For the text-containing cell, return its midpoint in (X, Y) coordinate format. 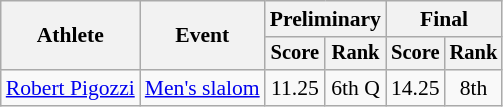
6th Q (356, 88)
11.25 (295, 88)
14.25 (416, 88)
8th (474, 88)
Event (202, 36)
Preliminary (326, 19)
Athlete (70, 36)
Final (444, 19)
Men's slalom (202, 88)
Robert Pigozzi (70, 88)
